Extract the (X, Y) coordinate from the center of the cell holding the provided text.  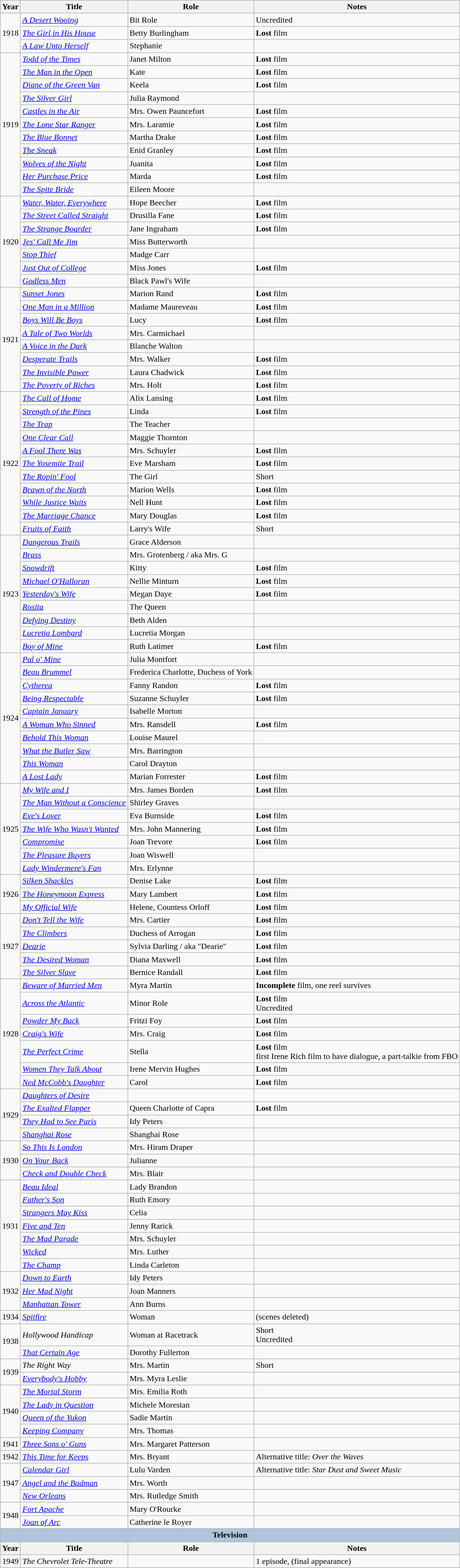
Minor Role (191, 1003)
The Blue Bonnet (74, 137)
The Desired Woman (74, 959)
Castles in the Air (74, 111)
Julia Montfort (191, 659)
Snowdrift (74, 568)
A Woman Who Sinned (74, 724)
So This Is London (74, 1147)
Suzanne Schuyler (191, 698)
Fort Apache (74, 1509)
Linda Carleton (191, 1265)
Compromise (74, 842)
The Silver Slave (74, 972)
The Man in the Open (74, 72)
This Time for Keeps (74, 1457)
Brawn of the North (74, 490)
Joan Wiswell (191, 855)
Mrs. Cartier (191, 920)
Shirley Graves (191, 803)
1918 (10, 33)
Mrs. Erlynne (191, 868)
1942 (10, 1457)
Kate (191, 72)
Marian Forrester (191, 776)
Blanche Walton (191, 346)
Fruits of Faith (74, 529)
Boy of Mine (74, 646)
Irene Mervin Hughes (191, 1069)
1941 (10, 1444)
Celia (191, 1213)
Pal o' Mine (74, 659)
One Clear Call (74, 437)
The Mortal Storm (74, 1391)
Yesterday's Wife (74, 594)
Behold This Woman (74, 737)
Beau Ideal (74, 1186)
Bernice Randall (191, 972)
1934 (10, 1317)
Lost film Uncredited (357, 1003)
1940 (10, 1411)
The Sneak (74, 150)
Mrs. Thomas (191, 1431)
Diana Maxwell (191, 959)
Alternative title: Over the Waves (357, 1457)
Silken Shackles (74, 881)
Keeping Company (74, 1431)
1932 (10, 1291)
Mrs. Hiram Draper (191, 1147)
Todd of the Times (74, 59)
Julia Raymond (191, 98)
The Honeymoon Express (74, 894)
Wicked (74, 1252)
(scenes deleted) (357, 1317)
Michele Morestan (191, 1404)
Hope Beecher (191, 203)
Mrs. Holt (191, 385)
Rosita (74, 607)
Sylvia Darling / aka "Dearie" (191, 946)
Mrs. James Borden (191, 789)
Boys Will Be Boys (74, 320)
Alix Lansing (191, 398)
Frederica Charlotte, Duchess of York (191, 672)
Craig's Wife (74, 1034)
1927 (10, 946)
My Wife and I (74, 789)
Beware of Married Men (74, 985)
Mrs. Martin (191, 1365)
Defying Destiny (74, 620)
Linda (191, 411)
Nell Hunt (191, 503)
Joan Trevore (191, 842)
My Official Wife (74, 907)
1928 (10, 1034)
Louise Maurel (191, 737)
The Lady in Question (74, 1404)
Black Pawl's Wife (191, 281)
Michael O'Halloran (74, 581)
1 episode, (final appearance) (357, 1561)
The Yosemite Trail (74, 463)
Lucy (191, 320)
Brass (74, 555)
The Mad Parade (74, 1239)
Being Respectable (74, 698)
1921 (10, 339)
Down to Earth (74, 1278)
Eva Burnside (191, 816)
Enid Granley (191, 150)
Strangers May Kiss (74, 1213)
Joan of Arc (74, 1522)
Strength of the Pines (74, 411)
The Trap (74, 424)
Carol (191, 1082)
Eileen Moore (191, 190)
Short Uncredited (357, 1335)
Dangerous Trails (74, 542)
Cytherea (74, 685)
Marda (191, 177)
Madame Maureveau (191, 307)
The Street Called Straight (74, 216)
1924 (10, 718)
Maggie Thornton (191, 437)
Martha Drake (191, 137)
Mrs. Carmichael (191, 333)
1919 (10, 124)
Myra Martin (191, 985)
The Man Without a Conscience (74, 803)
Lucretia Morgan (191, 633)
The Spite Bride (74, 190)
Grace Alderson (191, 542)
Nellie Minturn (191, 581)
Mrs. John Mannering (191, 829)
Larry's Wife (191, 529)
Angel and the Badman (74, 1483)
Madge Carr (191, 255)
What the Butler Saw (74, 750)
The Right Way (74, 1365)
Don't Tell the Wife (74, 920)
Miss Butterworth (191, 242)
Catherine le Royer (191, 1522)
Mrs. Emilia Roth (191, 1391)
Juanita (191, 164)
The Ropin' Fool (74, 477)
New Orleans (74, 1496)
Stella (191, 1052)
Manhattan Tower (74, 1304)
Queen of the Yukon (74, 1418)
Bit Role (191, 20)
The Exalted Flapper (74, 1108)
1930 (10, 1160)
A Tale of Two Worlds (74, 333)
1949 (10, 1561)
Check and Double Check (74, 1173)
Mrs. Grotenberg / aka Mrs. G (191, 555)
Queen Charlotte of Capra (191, 1108)
Alternative title: Star Dust and Sweet Music (357, 1470)
Incomplete film, one reel survives (357, 985)
Jenny Rarick (191, 1226)
The Climbers (74, 933)
Isabelle Morton (191, 711)
Lady Brandon (191, 1186)
Mrs. Craig (191, 1034)
The Girl in His House (74, 33)
Diane of the Green Van (74, 85)
Beth Alden (191, 620)
Spitfire (74, 1317)
Women They Talk About (74, 1069)
Ned McCobb's Daughter (74, 1082)
Jes' Call Me Jim (74, 242)
1929 (10, 1115)
Laura Chadwick (191, 372)
Miss Jones (191, 268)
The Wife Who Wasn't Wanted (74, 829)
The Marriage Chance (74, 516)
Mrs. Laramie (191, 124)
The Perfect Crime (74, 1052)
1947 (10, 1483)
Mrs. Margaret Patterson (191, 1444)
Mary Lambert (191, 894)
Stephanie (191, 46)
The Lone Star Ranger (74, 124)
Duchess of Arrogan (191, 933)
The Poverty of Riches (74, 385)
Wolves of the Night (74, 164)
Mrs. Barrington (191, 750)
Her Purchase Price (74, 177)
Her Mad Night (74, 1291)
The Pleasure Buyers (74, 855)
Mrs. Owen Pauncefort (191, 111)
Ann Burns (191, 1304)
Dearie (74, 946)
Uncredited (357, 20)
Marion Rand (191, 294)
Godless Men (74, 281)
1931 (10, 1226)
Father's Son (74, 1199)
Keela (191, 85)
The Queen (191, 607)
Powder My Back (74, 1021)
Mrs. Rutledge Smith (191, 1496)
The Strange Boarder (74, 229)
1920 (10, 242)
The Call of Home (74, 398)
A Desert Wooing (74, 20)
Just Out of College (74, 268)
1938 (10, 1341)
Eve Marsham (191, 463)
Water, Water, Everywhere (74, 203)
Lost film first Irene Rich film to have dialogue, a part-talkie from FBO (357, 1052)
The Chevrolet Tele-Theatre (74, 1561)
That Certain Age (74, 1352)
Sadie Martin (191, 1418)
Three Sons o' Guns (74, 1444)
Helene, Countess Orloff (191, 907)
1948 (10, 1516)
Beau Brummel (74, 672)
1923 (10, 594)
Stop Thief (74, 255)
A Voice in the Dark (74, 346)
Drusilla Fane (191, 216)
Lulu Varden (191, 1470)
Daughters of Desire (74, 1095)
Sunset Jones (74, 294)
Jane Ingraham (191, 229)
A Fool There Was (74, 450)
Janet Milton (191, 59)
The Silver Girl (74, 98)
Joan Manners (191, 1291)
Julianne (191, 1160)
Mrs. Bryant (191, 1457)
Fanny Randon (191, 685)
Hollywood Handicap (74, 1335)
Ruth Emory (191, 1199)
Across the Atlantic (74, 1003)
Ruth Latimer (191, 646)
Kitty (191, 568)
Denise Lake (191, 881)
Everybody's Hobby (74, 1378)
Woman at Racetrack (191, 1335)
The Teacher (191, 424)
Megan Daye (191, 594)
1926 (10, 894)
Mary Douglas (191, 516)
A Lost Lady (74, 776)
1922 (10, 463)
Marion Wells (191, 490)
Eve's Lover (74, 816)
Television (230, 1535)
Mary O'Rourke (191, 1509)
The Champ (74, 1265)
The Girl (191, 477)
Lucretia Lombard (74, 633)
Mrs. Blair (191, 1173)
Dorothy Fullerton (191, 1352)
Mrs. Ransdell (191, 724)
Betty Burlingham (191, 33)
Carol Drayton (191, 763)
Fritzi Foy (191, 1021)
Five and Ten (74, 1226)
Captain January (74, 711)
Lady Windermere's Fan (74, 868)
Mrs. Myra Leslie (191, 1378)
Desperate Trails (74, 359)
Woman (191, 1317)
They Had to See Paris (74, 1121)
This Woman (74, 763)
Mrs. Walker (191, 359)
The Invisible Power (74, 372)
1925 (10, 829)
1939 (10, 1372)
Mrs. Worth (191, 1483)
One Man in a Million (74, 307)
On Your Back (74, 1160)
While Justice Waits (74, 503)
Calendar Girl (74, 1470)
A Law Unto Herself (74, 46)
Mrs. Luther (191, 1252)
